Return the [X, Y] coordinate for the center point of the cell that contains the specified text.  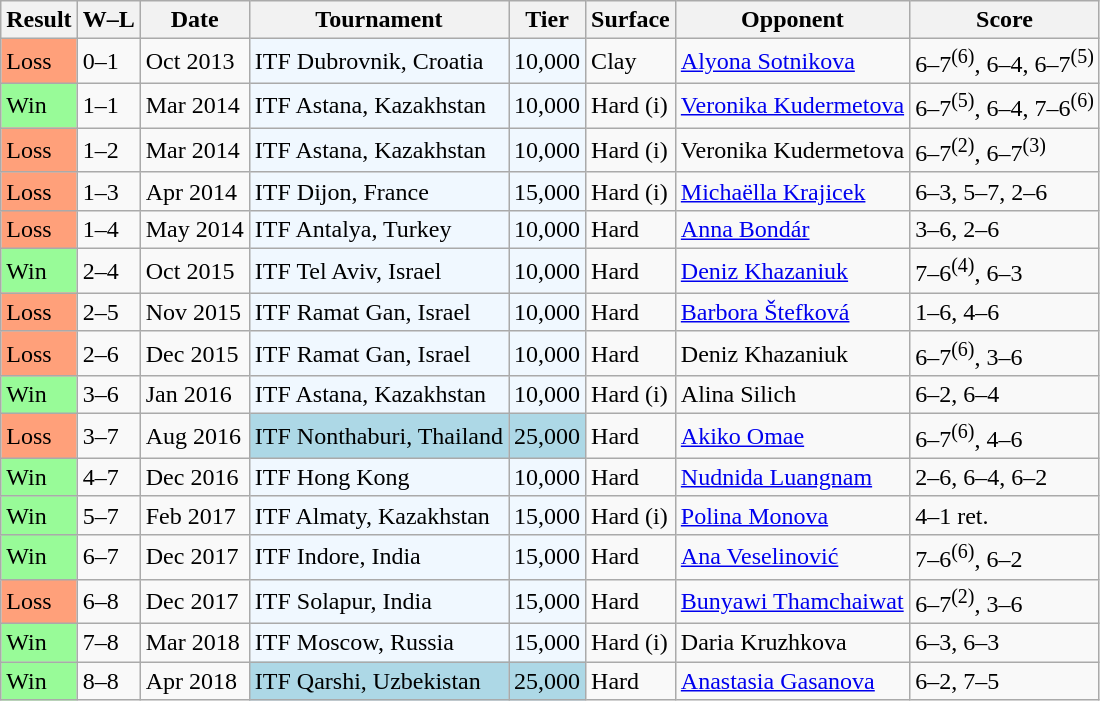
ITF Moscow, Russia [378, 643]
2–4 [108, 272]
7–6(6), 6–2 [1005, 558]
ITF Dijon, France [378, 191]
Akiko Omae [792, 436]
Nudnida Luangnam [792, 477]
3–6, 2–6 [1005, 230]
Nov 2015 [194, 312]
ITF Antalya, Turkey [378, 230]
Mar 2018 [194, 643]
1–1 [108, 106]
2–6, 6–4, 6–2 [1005, 477]
Anna Bondár [792, 230]
ITF Nonthaburi, Thailand [378, 436]
Score [1005, 20]
Opponent [792, 20]
6–2, 6–4 [1005, 395]
1–2 [108, 150]
ITF Solapur, India [378, 602]
W–L [108, 20]
Michaëlla Krajicek [792, 191]
Tier [548, 20]
6–7(2), 6–7(3) [1005, 150]
2–6 [108, 354]
Dec 2015 [194, 354]
7–8 [108, 643]
Feb 2017 [194, 515]
ITF Qarshi, Uzbekistan [378, 681]
1–6, 4–6 [1005, 312]
1–3 [108, 191]
ITF Hong Kong [378, 477]
Barbora Štefková [792, 312]
Alina Silich [792, 395]
5–7 [108, 515]
Clay [631, 62]
6–8 [108, 602]
Oct 2013 [194, 62]
Aug 2016 [194, 436]
ITF Indore, India [378, 558]
6–3, 6–3 [1005, 643]
ITF Almaty, Kazakhstan [378, 515]
Bunyawi Thamchaiwat [792, 602]
May 2014 [194, 230]
6–3, 5–7, 2–6 [1005, 191]
Anastasia Gasanova [792, 681]
0–1 [108, 62]
2–5 [108, 312]
Jan 2016 [194, 395]
6–7(5), 6–4, 7–6(6) [1005, 106]
Ana Veselinović [792, 558]
8–8 [108, 681]
7–6(4), 6–3 [1005, 272]
3–6 [108, 395]
Apr 2018 [194, 681]
Daria Kruzhkova [792, 643]
6–2, 7–5 [1005, 681]
4–7 [108, 477]
Apr 2014 [194, 191]
Result [39, 20]
6–7(2), 3–6 [1005, 602]
ITF Tel Aviv, Israel [378, 272]
Tournament [378, 20]
6–7(6), 3–6 [1005, 354]
4–1 ret. [1005, 515]
Dec 2016 [194, 477]
6–7 [108, 558]
3–7 [108, 436]
Polina Monova [792, 515]
6–7(6), 4–6 [1005, 436]
Oct 2015 [194, 272]
6–7(6), 6–4, 6–7(5) [1005, 62]
Surface [631, 20]
1–4 [108, 230]
Date [194, 20]
ITF Dubrovnik, Croatia [378, 62]
Alyona Sotnikova [792, 62]
